Identify which cell holds the provided text, then report its (X, Y) central coordinate. 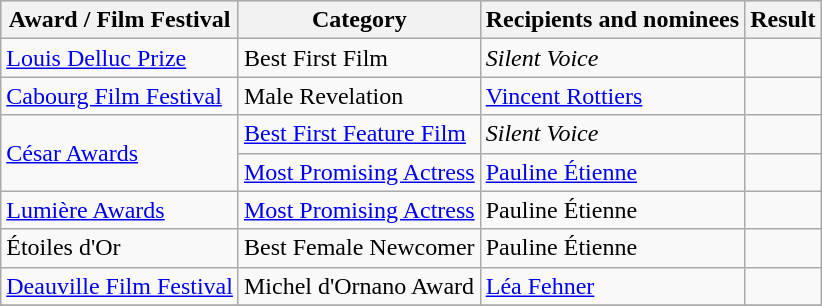
Lumière Awards (120, 210)
Result (783, 20)
Male Revelation (359, 96)
Best First Feature Film (359, 134)
Category (359, 20)
Léa Fehner (612, 286)
Louis Delluc Prize (120, 58)
Recipients and nominees (612, 20)
Vincent Rottiers (612, 96)
Michel d'Ornano Award (359, 286)
Deauville Film Festival (120, 286)
César Awards (120, 153)
Best Female Newcomer (359, 248)
Award / Film Festival (120, 20)
Étoiles d'Or (120, 248)
Cabourg Film Festival (120, 96)
Best First Film (359, 58)
